Provide the [x, y] coordinate of the cell's center where the given text is located.  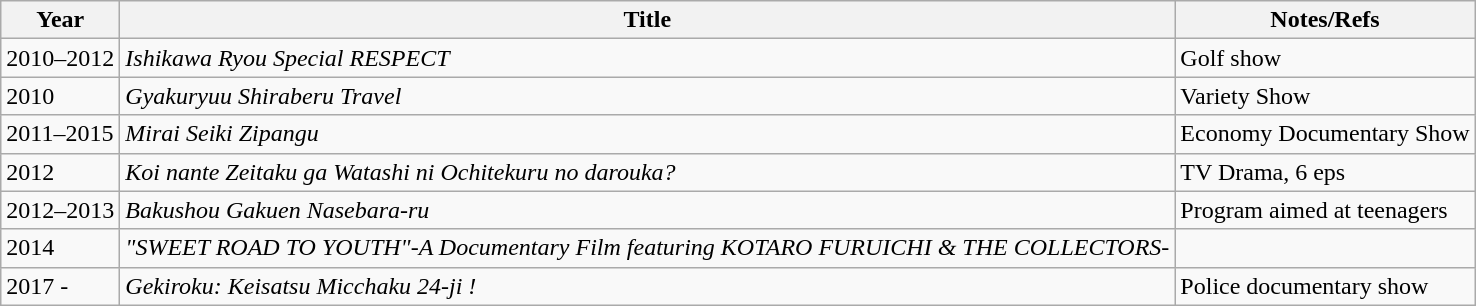
2011–2015 [60, 134]
Golf show [1325, 58]
Mirai Seiki Zipangu [648, 134]
Bakushou Gakuen Nasebara-ru [648, 210]
Ishikawa Ryou Special RESPECT [648, 58]
"SWEET ROAD TO YOUTH"-A Documentary Film featuring KOTARO FURUICHI & THE COLLECTORS- [648, 248]
2010–2012 [60, 58]
2014 [60, 248]
Notes/Refs [1325, 20]
Economy Documentary Show [1325, 134]
TV Drama, 6 eps [1325, 172]
2010 [60, 96]
Police documentary show [1325, 286]
Title [648, 20]
Koi nante Zeitaku ga Watashi ni Ochitekuru no darouka? [648, 172]
Year [60, 20]
2012 [60, 172]
2017 - [60, 286]
Gekiroku: Keisatsu Micchaku 24-ji ! [648, 286]
Program aimed at teenagers [1325, 210]
2012–2013 [60, 210]
Gyakuryuu Shiraberu Travel [648, 96]
Variety Show [1325, 96]
